Provide the (X, Y) coordinate of the cell's center where the given text is located.  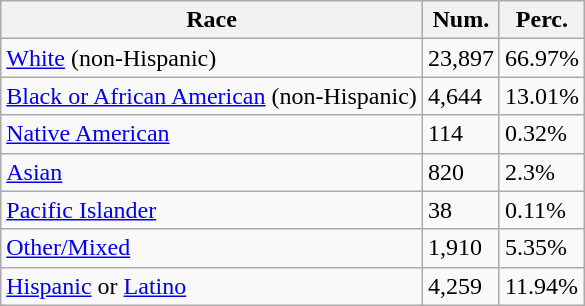
0.32% (542, 134)
1,910 (460, 248)
Native American (212, 134)
Race (212, 20)
Hispanic or Latino (212, 286)
0.11% (542, 210)
Num. (460, 20)
2.3% (542, 172)
5.35% (542, 248)
66.97% (542, 58)
114 (460, 134)
White (non-Hispanic) (212, 58)
38 (460, 210)
Other/Mixed (212, 248)
Asian (212, 172)
Black or African American (non-Hispanic) (212, 96)
13.01% (542, 96)
4,644 (460, 96)
4,259 (460, 286)
Pacific Islander (212, 210)
11.94% (542, 286)
820 (460, 172)
Perc. (542, 20)
23,897 (460, 58)
